Extract the (x, y) coordinate from the center of the cell holding the provided text.  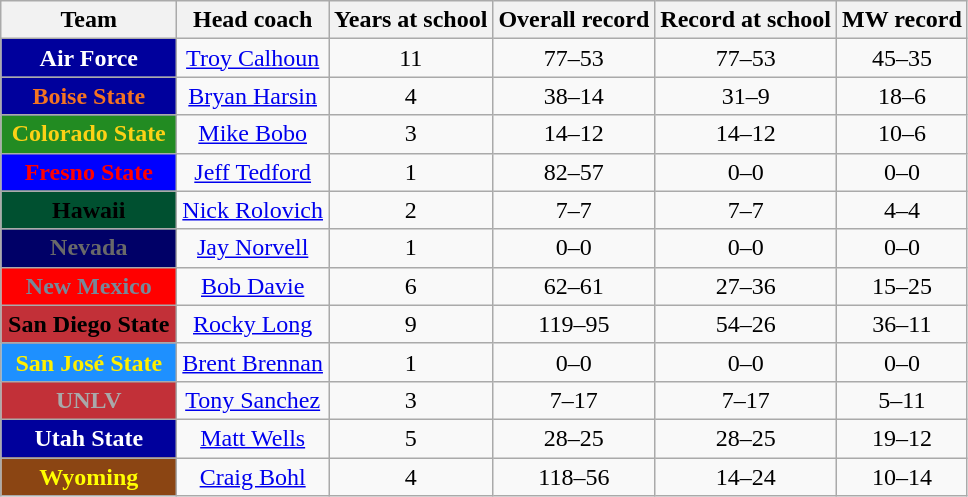
Overall record (574, 20)
14–24 (746, 477)
38–14 (574, 96)
18–6 (902, 96)
Matt Wells (253, 438)
Boise State (89, 96)
Head coach (253, 20)
118–56 (574, 477)
Tony Sanchez (253, 400)
Years at school (411, 20)
Team (89, 20)
10–14 (902, 477)
Colorado State (89, 134)
MW record (902, 20)
Bob Davie (253, 286)
15–25 (902, 286)
Rocky Long (253, 324)
San Diego State (89, 324)
5–11 (902, 400)
Brent Brennan (253, 362)
4–4 (902, 210)
Record at school (746, 20)
119–95 (574, 324)
5 (411, 438)
Mike Bobo (253, 134)
Fresno State (89, 172)
San José State (89, 362)
36–11 (902, 324)
Jay Norvell (253, 248)
19–12 (902, 438)
6 (411, 286)
10–6 (902, 134)
Air Force (89, 58)
2 (411, 210)
Wyoming (89, 477)
11 (411, 58)
Jeff Tedford (253, 172)
Nevada (89, 248)
Utah State (89, 438)
45–35 (902, 58)
9 (411, 324)
31–9 (746, 96)
27–36 (746, 286)
Bryan Harsin (253, 96)
54–26 (746, 324)
62–61 (574, 286)
Hawaii (89, 210)
Nick Rolovich (253, 210)
Craig Bohl (253, 477)
UNLV (89, 400)
New Mexico (89, 286)
82–57 (574, 172)
Troy Calhoun (253, 58)
